Capture the cell that displays the provided text and extract its (x, y) central coordinate. 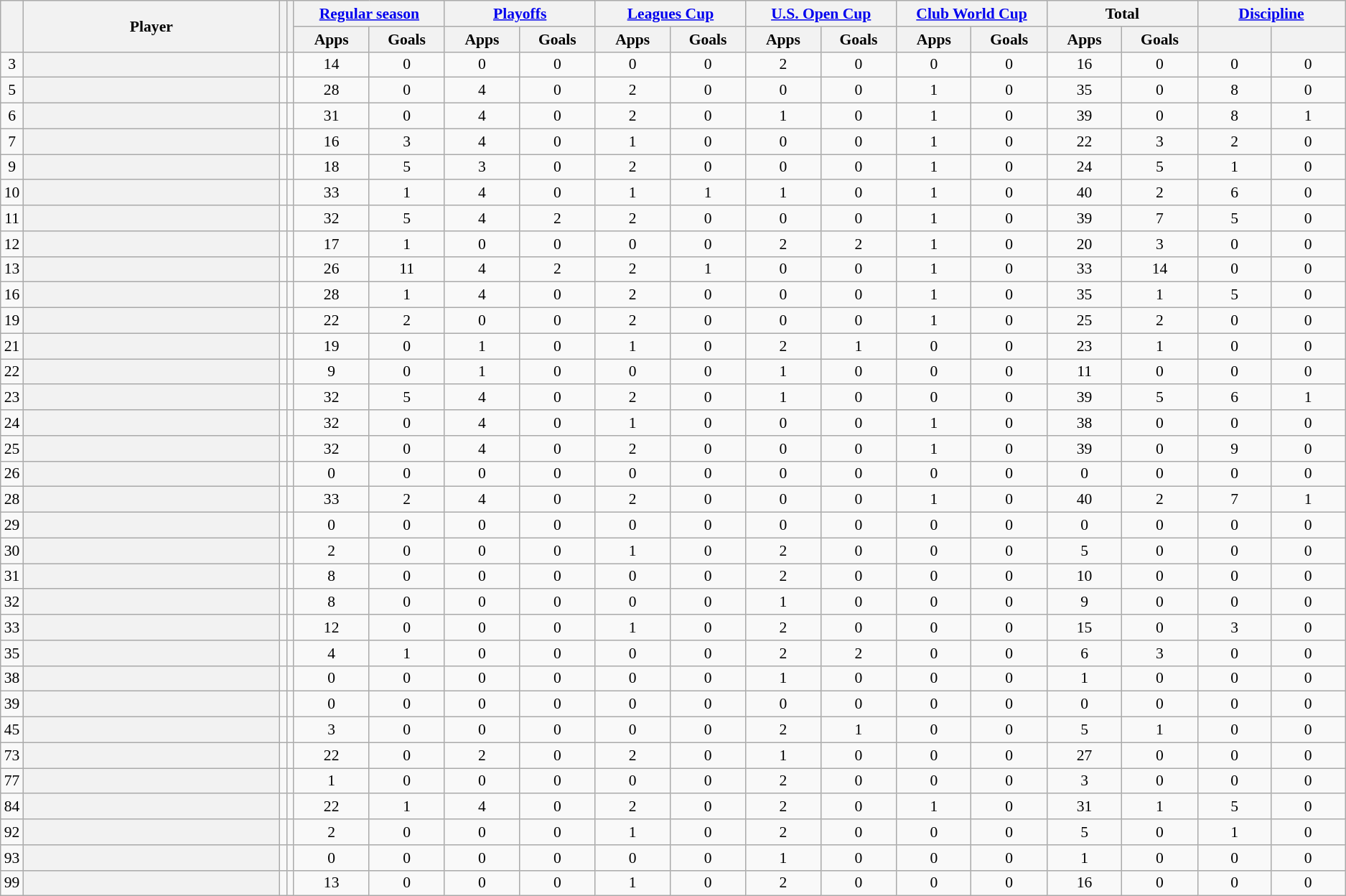
Playoffs (520, 14)
15 (1084, 627)
30 (12, 551)
18 (331, 167)
92 (12, 832)
Player (151, 26)
93 (12, 858)
17 (331, 244)
27 (1084, 755)
Discipline (1271, 14)
84 (12, 807)
29 (12, 526)
Total (1122, 14)
Club World Cup (972, 14)
21 (12, 346)
73 (12, 755)
Regular season (369, 14)
Leagues Cup (670, 14)
77 (12, 781)
45 (12, 730)
99 (12, 883)
U.S. Open Cup (821, 14)
20 (1084, 244)
